Identify which cell holds the provided text, then report its [x, y] central coordinate. 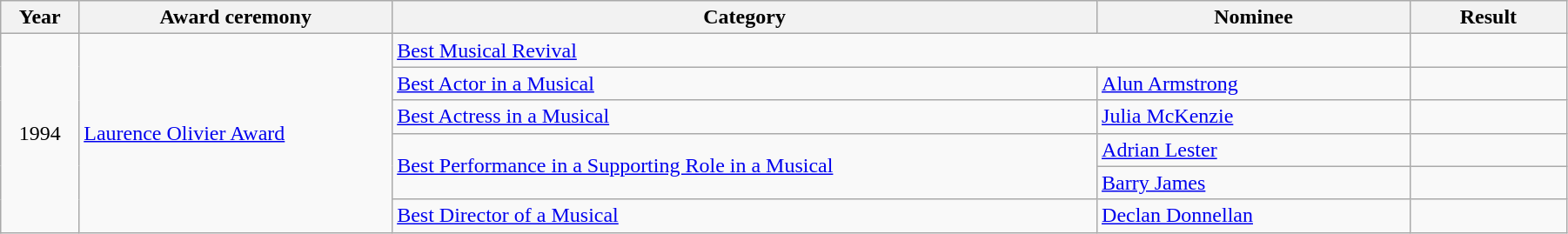
Alun Armstrong [1254, 84]
Laurence Olivier Award [236, 133]
Year [40, 17]
Category [745, 17]
Best Actor in a Musical [745, 84]
Julia McKenzie [1254, 117]
Barry James [1254, 183]
Result [1488, 17]
Declan Donnellan [1254, 216]
1994 [40, 133]
Best Musical Revival [901, 50]
Best Performance in a Supporting Role in a Musical [745, 166]
Nominee [1254, 17]
Best Director of a Musical [745, 216]
Best Actress in a Musical [745, 117]
Adrian Lester [1254, 150]
Award ceremony [236, 17]
